Determine the (x, y) coordinate at the center of the cell enclosing the given text.  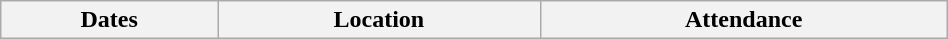
Attendance (744, 20)
Location (380, 20)
Dates (110, 20)
